Detect which cell encompasses the target text, then output its (X, Y) center coordinate. 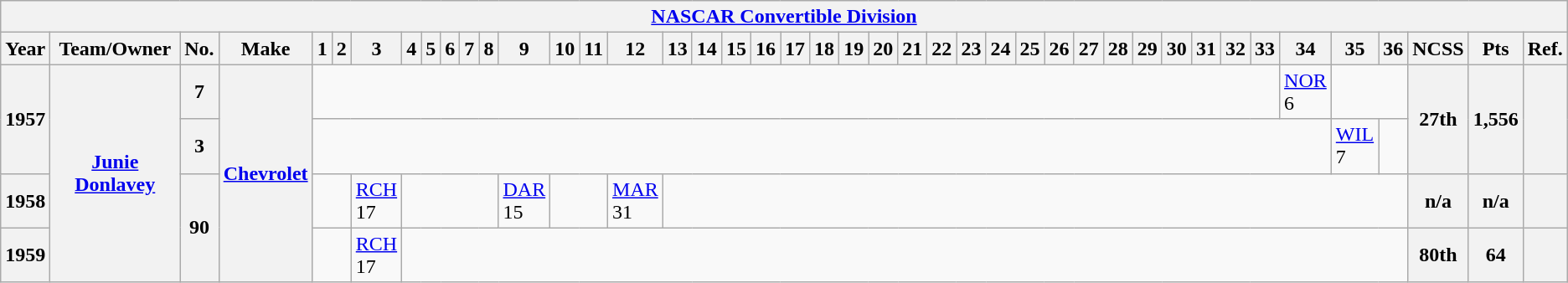
1959 (25, 255)
18 (824, 49)
9 (524, 49)
26 (1059, 49)
35 (1354, 49)
36 (1394, 49)
27 (1089, 49)
20 (883, 49)
29 (1148, 49)
1 (322, 49)
13 (677, 49)
Pts (1496, 49)
11 (594, 49)
1957 (25, 119)
1958 (25, 201)
34 (1306, 49)
19 (854, 49)
Team/Owner (116, 49)
27th (1438, 119)
17 (796, 49)
80th (1438, 255)
No. (199, 49)
Chevrolet (266, 173)
15 (735, 49)
32 (1235, 49)
2 (342, 49)
NOR6 (1306, 92)
DAR15 (524, 201)
16 (766, 49)
4 (412, 49)
WIL7 (1354, 146)
30 (1176, 49)
Junie Donlavey (116, 173)
24 (1000, 49)
5 (431, 49)
64 (1496, 255)
NCSS (1438, 49)
31 (1206, 49)
14 (707, 49)
23 (972, 49)
6 (451, 49)
90 (199, 228)
28 (1117, 49)
33 (1265, 49)
NASCAR Convertible Division (784, 17)
1,556 (1496, 119)
Ref. (1545, 49)
21 (913, 49)
22 (941, 49)
12 (636, 49)
10 (565, 49)
8 (489, 49)
Year (25, 49)
25 (1030, 49)
MAR31 (636, 201)
Make (266, 49)
